Pinpoint the cell where the given text exists, returning its [x, y] midpoint coordinate. 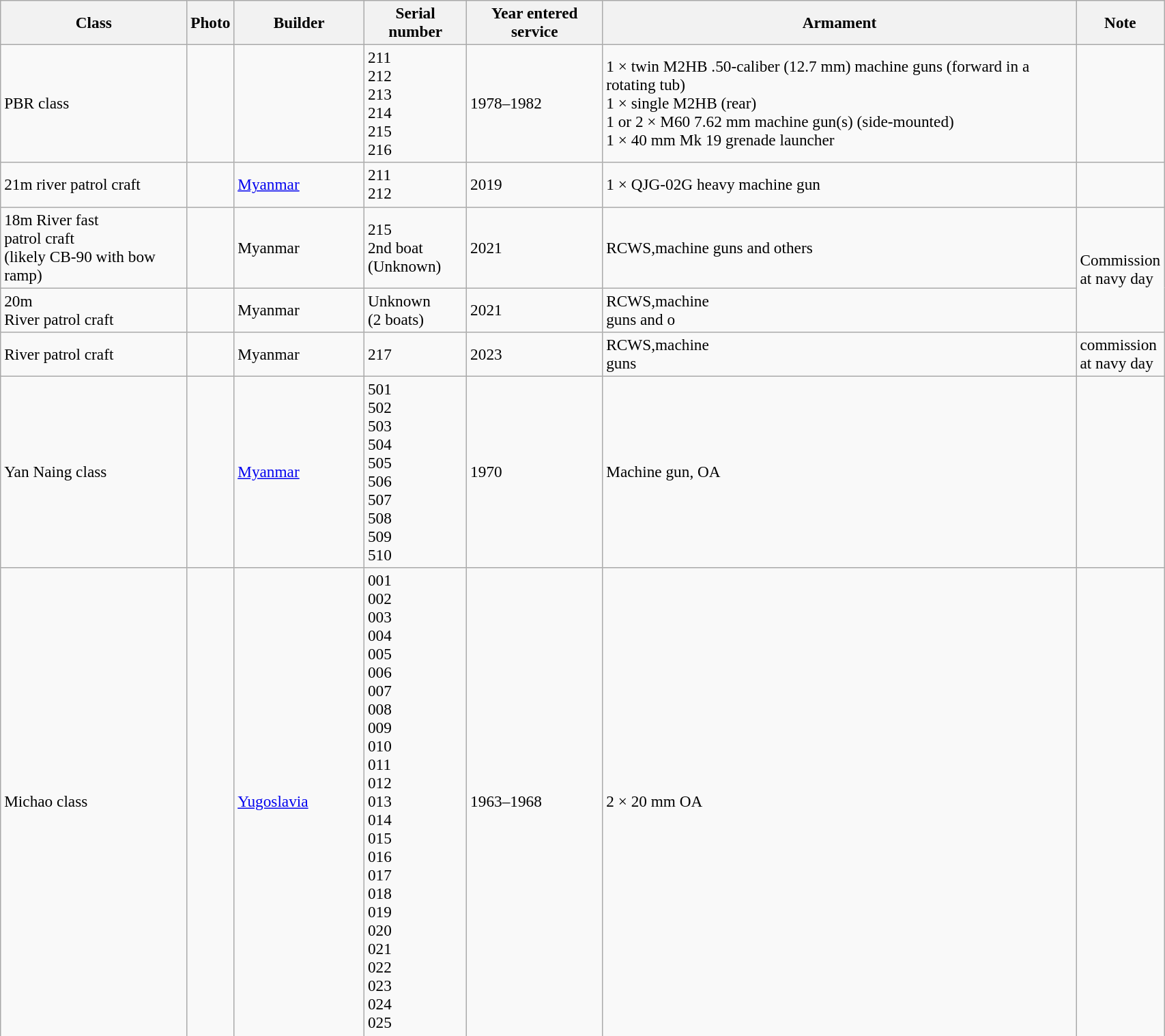
Year entered service [535, 22]
Yugoslavia [299, 802]
Serial number [416, 22]
Unknown(2 boats) [416, 310]
commissionat navy day [1121, 354]
Armament [839, 22]
PBR class [94, 104]
Michao class [94, 802]
20mRiver patrol craft [94, 310]
21m river patrol craft [94, 184]
211212 [416, 184]
18m River fastpatrol craft(likely CB-90 with bow ramp) [94, 247]
1 × QJG-02G heavy machine gun [839, 184]
Machine gun, OA [839, 472]
001002003004005006007008009010011012013014015016017018019020021022023024025 [416, 802]
Class [94, 22]
River patrol craft [94, 354]
Commissionat navy day [1121, 270]
1963–1968 [535, 802]
Photo [210, 22]
RCWS,machine guns and others [839, 247]
2019 [535, 184]
217 [416, 354]
2023 [535, 354]
211212213214215216 [416, 104]
501502503504505506507508509510 [416, 472]
2152nd boat(Unknown) [416, 247]
RCWS,machineguns and o [839, 310]
Builder [299, 22]
1978–1982 [535, 104]
Note [1121, 22]
RCWS,machineguns [839, 354]
2 × 20 mm OA [839, 802]
Yan Naing class [94, 472]
1970 [535, 472]
